For the text-containing cell, return its midpoint in (x, y) coordinate format. 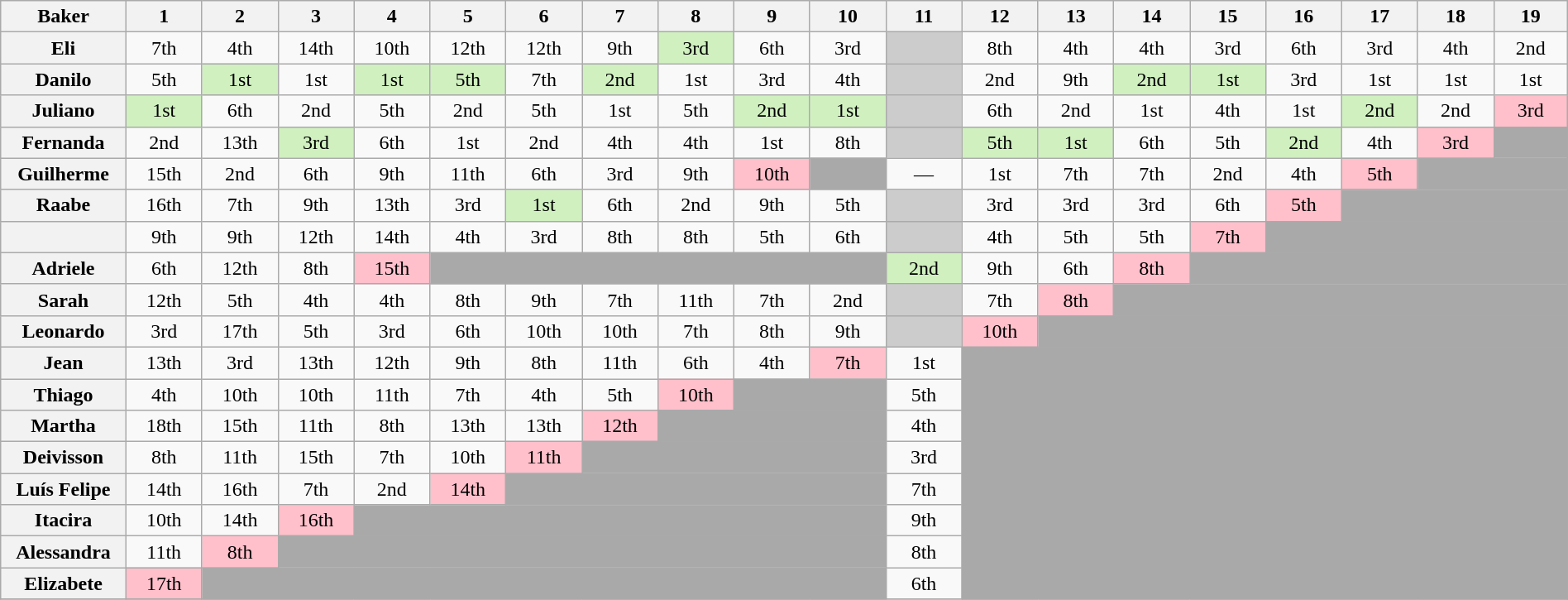
Leonardo (64, 331)
11 (924, 17)
Danilo (64, 79)
Eli (64, 48)
16 (1303, 17)
18th (164, 426)
Thiago (64, 395)
Alessandra (64, 552)
7 (620, 17)
19 (1530, 17)
Guilherme (64, 174)
6 (544, 17)
13 (1076, 17)
Jean (64, 362)
2 (240, 17)
Martha (64, 426)
18 (1456, 17)
9 (772, 17)
17 (1379, 17)
Deivisson (64, 458)
Adriele (64, 268)
15 (1228, 17)
3 (316, 17)
Raabe (64, 205)
Fernanda (64, 142)
4 (392, 17)
Luís Felipe (64, 489)
Sarah (64, 300)
12 (1000, 17)
10 (848, 17)
1 (164, 17)
— (924, 174)
Juliano (64, 111)
5 (468, 17)
Elizabete (64, 583)
14 (1152, 17)
Itacira (64, 521)
8 (696, 17)
Baker (64, 17)
